From the cell containing the given text, extract its center point as [x, y] coordinate. 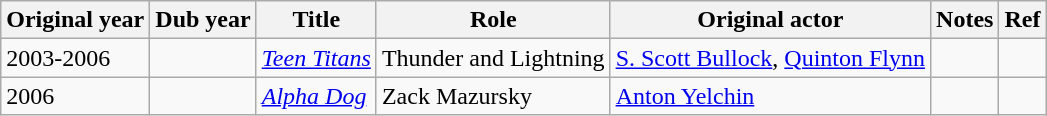
Title [316, 20]
Role [493, 20]
S. Scott Bullock, Quinton Flynn [770, 58]
Anton Yelchin [770, 96]
Zack Mazursky [493, 96]
Original year [76, 20]
Ref [1022, 20]
2003-2006 [76, 58]
Thunder and Lightning [493, 58]
2006 [76, 96]
Teen Titans [316, 58]
Notes [965, 20]
Original actor [770, 20]
Dub year [203, 20]
Alpha Dog [316, 96]
